Return the (x, y) coordinate for the center point of the cell that contains the specified text.  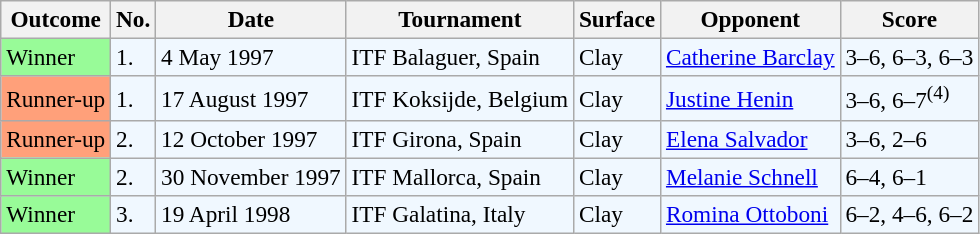
3–6, 6–3, 6–3 (910, 57)
3–6, 2–6 (910, 139)
Tournament (460, 19)
ITF Mallorca, Spain (460, 177)
ITF Koksijde, Belgium (460, 98)
No. (134, 19)
3–6, 6–7(4) (910, 98)
Score (910, 19)
Opponent (750, 19)
30 November 1997 (251, 177)
19 April 1998 (251, 214)
Surface (618, 19)
ITF Girona, Spain (460, 139)
4 May 1997 (251, 57)
ITF Balaguer, Spain (460, 57)
3. (134, 214)
Outcome (56, 19)
Justine Henin (750, 98)
12 October 1997 (251, 139)
17 August 1997 (251, 98)
6–2, 4–6, 6–2 (910, 214)
6–4, 6–1 (910, 177)
Elena Salvador (750, 139)
Catherine Barclay (750, 57)
ITF Galatina, Italy (460, 214)
Melanie Schnell (750, 177)
Date (251, 19)
Romina Ottoboni (750, 214)
